Extract the [X, Y] coordinate from the center of the cell holding the provided text.  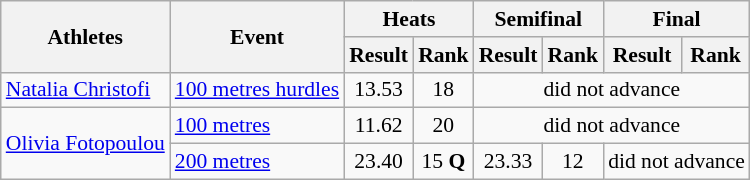
Heats [408, 19]
Final [676, 19]
Olivia Fotopoulou [86, 144]
23.33 [508, 162]
100 metres [257, 126]
200 metres [257, 162]
12 [574, 162]
Athletes [86, 36]
18 [444, 90]
11.62 [378, 126]
100 metres hurdles [257, 90]
Natalia Christofi [86, 90]
Event [257, 36]
23.40 [378, 162]
20 [444, 126]
13.53 [378, 90]
Semifinal [538, 19]
15 Q [444, 162]
